Capture the cell that displays the provided text and extract its (X, Y) central coordinate. 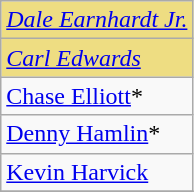
Chase Elliott* (97, 96)
Dale Earnhardt Jr. (97, 20)
Kevin Harvick (97, 172)
Denny Hamlin* (97, 134)
Carl Edwards (97, 58)
